Detect which cell encompasses the target text, then output its (X, Y) center coordinate. 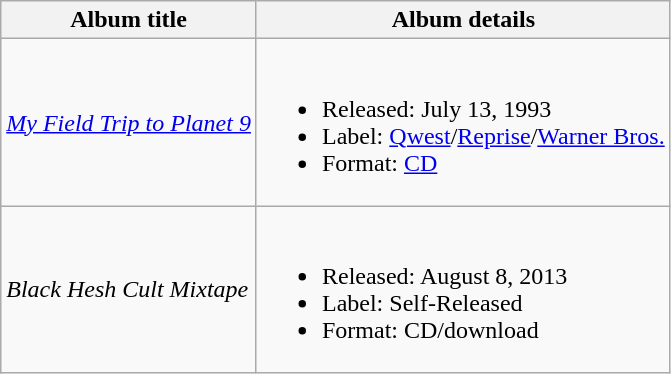
My Field Trip to Planet 9 (129, 122)
Released: July 13, 1993Label: Qwest/Reprise/Warner Bros.Format: CD (463, 122)
Released: August 8, 2013Label: Self-ReleasedFormat: CD/download (463, 290)
Black Hesh Cult Mixtape (129, 290)
Album title (129, 20)
Album details (463, 20)
